Provide the (x, y) coordinate of the cell's center where the given text is located.  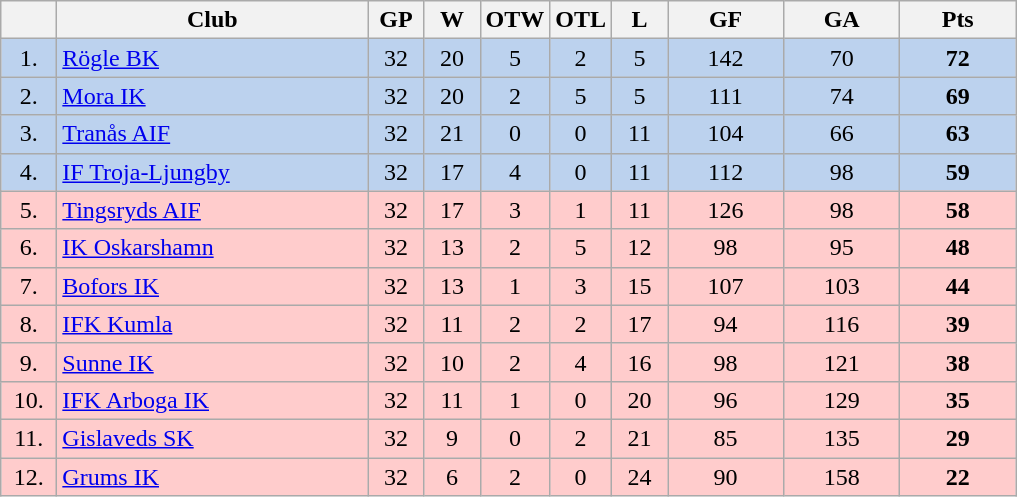
L (640, 20)
15 (640, 286)
IFK Kumla (212, 324)
58 (958, 210)
69 (958, 96)
Bofors IK (212, 286)
3. (29, 134)
104 (726, 134)
6. (29, 248)
135 (842, 438)
Gislaveds SK (212, 438)
38 (958, 362)
90 (726, 477)
129 (842, 400)
12 (640, 248)
Sunne IK (212, 362)
29 (958, 438)
9 (452, 438)
126 (726, 210)
11. (29, 438)
94 (726, 324)
121 (842, 362)
63 (958, 134)
1. (29, 58)
112 (726, 172)
74 (842, 96)
Mora IK (212, 96)
GA (842, 20)
GF (726, 20)
44 (958, 286)
103 (842, 286)
107 (726, 286)
59 (958, 172)
W (452, 20)
116 (842, 324)
Rögle BK (212, 58)
GP (396, 20)
111 (726, 96)
85 (726, 438)
48 (958, 248)
39 (958, 324)
158 (842, 477)
OTW (515, 20)
95 (842, 248)
8. (29, 324)
5. (29, 210)
6 (452, 477)
IF Troja-Ljungby (212, 172)
Tranås AIF (212, 134)
IFK Arboga IK (212, 400)
142 (726, 58)
7. (29, 286)
Club (212, 20)
4. (29, 172)
OTL (581, 20)
9. (29, 362)
72 (958, 58)
Pts (958, 20)
96 (726, 400)
IK Oskarshamn (212, 248)
12. (29, 477)
2. (29, 96)
Tingsryds AIF (212, 210)
35 (958, 400)
10. (29, 400)
70 (842, 58)
66 (842, 134)
10 (452, 362)
22 (958, 477)
Grums IK (212, 477)
24 (640, 477)
16 (640, 362)
